For the text-containing cell, return its midpoint in [x, y] coordinate format. 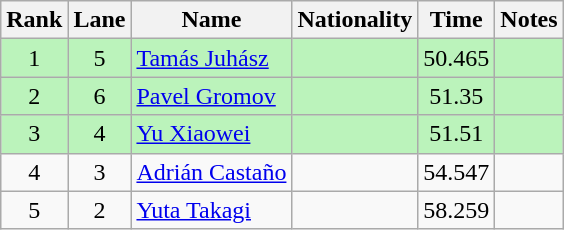
Yuta Takagi [212, 210]
Nationality [355, 20]
51.51 [456, 134]
Time [456, 20]
Pavel Gromov [212, 96]
50.465 [456, 58]
58.259 [456, 210]
51.35 [456, 96]
Adrián Castaño [212, 172]
Lane [100, 20]
Rank [34, 20]
1 [34, 58]
6 [100, 96]
Yu Xiaowei [212, 134]
54.547 [456, 172]
Name [212, 20]
Tamás Juhász [212, 58]
Notes [529, 20]
